For the text-containing cell, return its midpoint in (x, y) coordinate format. 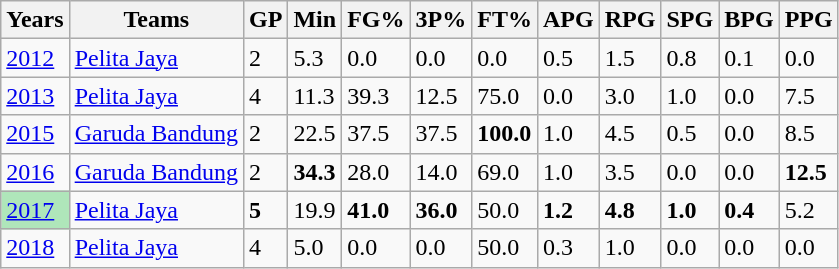
2017 (35, 210)
36.0 (441, 210)
100.0 (505, 134)
3P% (441, 20)
0.4 (749, 210)
SPG (690, 20)
5 (265, 210)
3.0 (630, 96)
34.3 (315, 172)
0.1 (749, 58)
22.5 (315, 134)
4.8 (630, 210)
Years (35, 20)
1.2 (568, 210)
FG% (376, 20)
69.0 (505, 172)
2015 (35, 134)
2018 (35, 248)
39.3 (376, 96)
5.0 (315, 248)
0.3 (568, 248)
11.3 (315, 96)
0.8 (690, 58)
Min (315, 20)
7.5 (808, 96)
75.0 (505, 96)
2016 (35, 172)
41.0 (376, 210)
14.0 (441, 172)
APG (568, 20)
1.5 (630, 58)
4.5 (630, 134)
GP (265, 20)
FT% (505, 20)
3.5 (630, 172)
Teams (156, 20)
19.9 (315, 210)
2012 (35, 58)
PPG (808, 20)
5.2 (808, 210)
5.3 (315, 58)
RPG (630, 20)
8.5 (808, 134)
28.0 (376, 172)
2013 (35, 96)
BPG (749, 20)
